Determine the (x, y) coordinate at the center of the cell enclosing the given text.  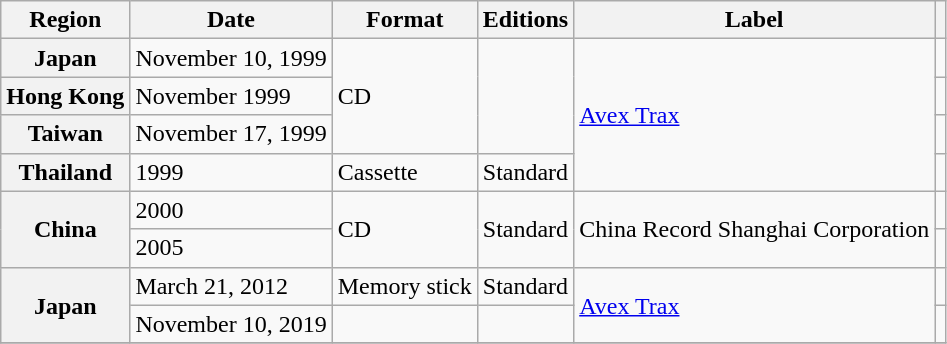
November 17, 1999 (231, 134)
Thailand (66, 172)
November 1999 (231, 96)
China (66, 229)
Memory stick (404, 286)
November 10, 1999 (231, 58)
2000 (231, 210)
Label (754, 20)
Region (66, 20)
March 21, 2012 (231, 286)
Editions (525, 20)
2005 (231, 248)
Taiwan (66, 134)
China Record Shanghai Corporation (754, 229)
Cassette (404, 172)
Hong Kong (66, 96)
Format (404, 20)
1999 (231, 172)
Date (231, 20)
November 10, 2019 (231, 324)
